Find where the given text appears and provide that cell's center as (x, y) coordinate. 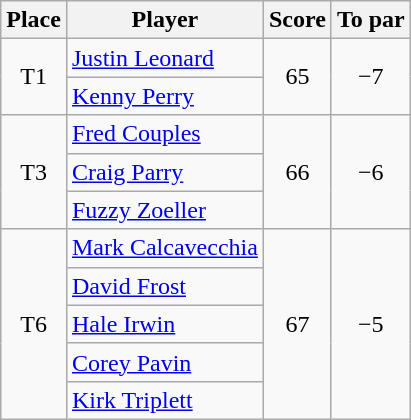
David Frost (164, 286)
T3 (34, 172)
Mark Calcavecchia (164, 248)
67 (297, 324)
Craig Parry (164, 172)
Hale Irwin (164, 324)
Kenny Perry (164, 96)
To par (370, 20)
66 (297, 172)
−5 (370, 324)
Place (34, 20)
Fred Couples (164, 134)
Corey Pavin (164, 362)
Score (297, 20)
Fuzzy Zoeller (164, 210)
−6 (370, 172)
Justin Leonard (164, 58)
T6 (34, 324)
65 (297, 77)
Player (164, 20)
T1 (34, 77)
−7 (370, 77)
Kirk Triplett (164, 400)
